Provide the [X, Y] coordinate of the cell's center where the given text is located.  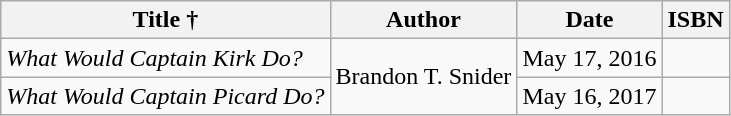
Title † [166, 20]
May 16, 2017 [590, 96]
What Would Captain Picard Do? [166, 96]
What Would Captain Kirk Do? [166, 58]
Author [424, 20]
ISBN [696, 20]
Brandon T. Snider [424, 77]
May 17, 2016 [590, 58]
Date [590, 20]
